Return [X, Y] of the center of cell containing provided text 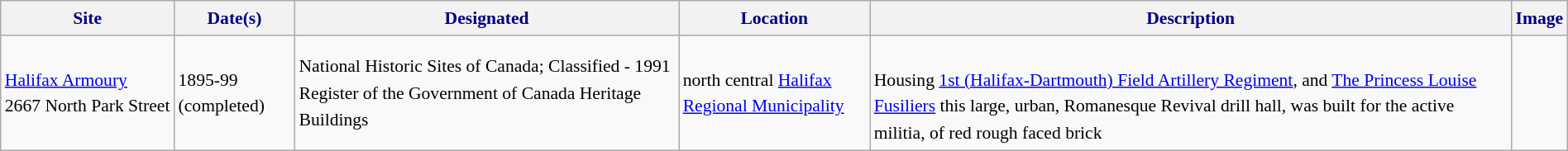
Designated [486, 18]
Image [1540, 18]
Location [774, 18]
Date(s) [235, 18]
Site [88, 18]
Description [1191, 18]
